For the text-containing cell, return its midpoint in (x, y) coordinate format. 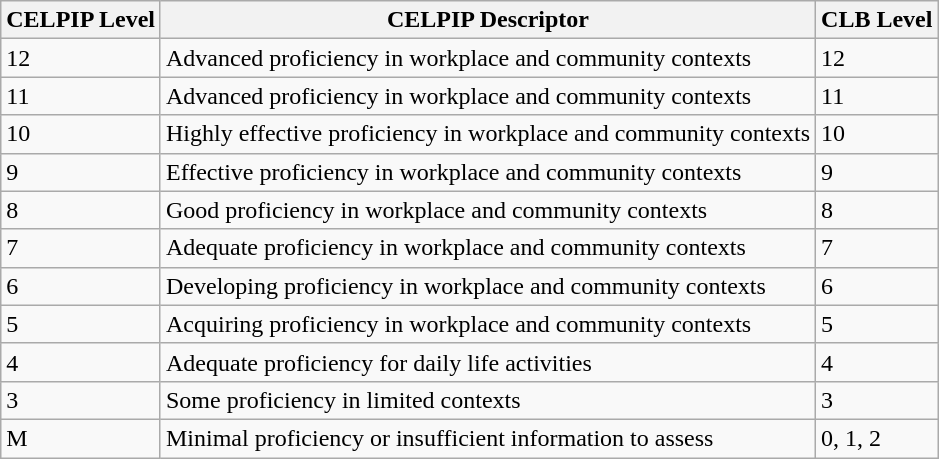
CLB Level (877, 20)
M (81, 438)
Acquiring proficiency in workplace and community contexts (488, 324)
Adequate proficiency in workplace and community contexts (488, 248)
Effective proficiency in workplace and community contexts (488, 172)
Developing proficiency in workplace and community contexts (488, 286)
Good proficiency in workplace and community contexts (488, 210)
Some proficiency in limited contexts (488, 400)
0, 1, 2 (877, 438)
Highly effective proficiency in workplace and community contexts (488, 134)
CELPIP Descriptor (488, 20)
Minimal proficiency or insufficient information to assess (488, 438)
Adequate proficiency for daily life activities (488, 362)
CELPIP Level (81, 20)
